From the cell containing the given text, extract its center point as (x, y) coordinate. 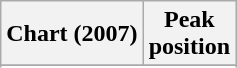
Peakposition (189, 34)
Chart (2007) (72, 34)
